Provide the (X, Y) coordinate of the cell's center where the given text is located.  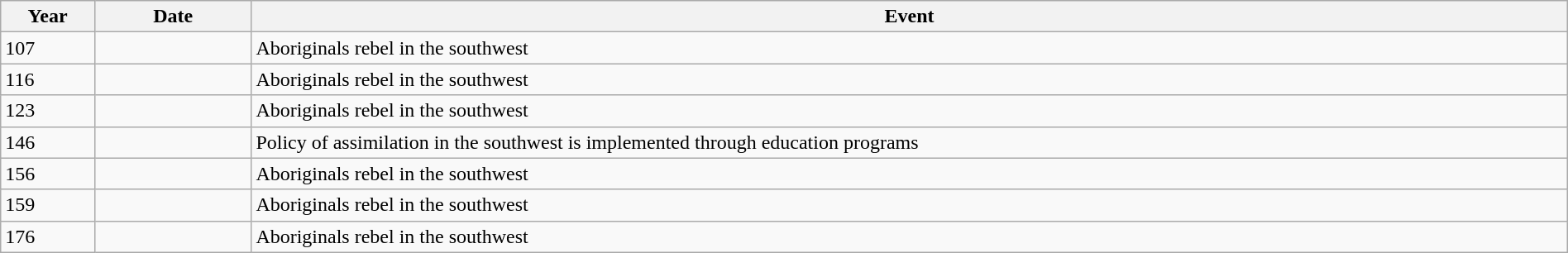
123 (48, 111)
107 (48, 48)
116 (48, 79)
Policy of assimilation in the southwest is implemented through education programs (910, 142)
176 (48, 236)
156 (48, 174)
159 (48, 205)
Year (48, 17)
146 (48, 142)
Date (172, 17)
Event (910, 17)
